Capture the cell that displays the provided text and extract its [x, y] central coordinate. 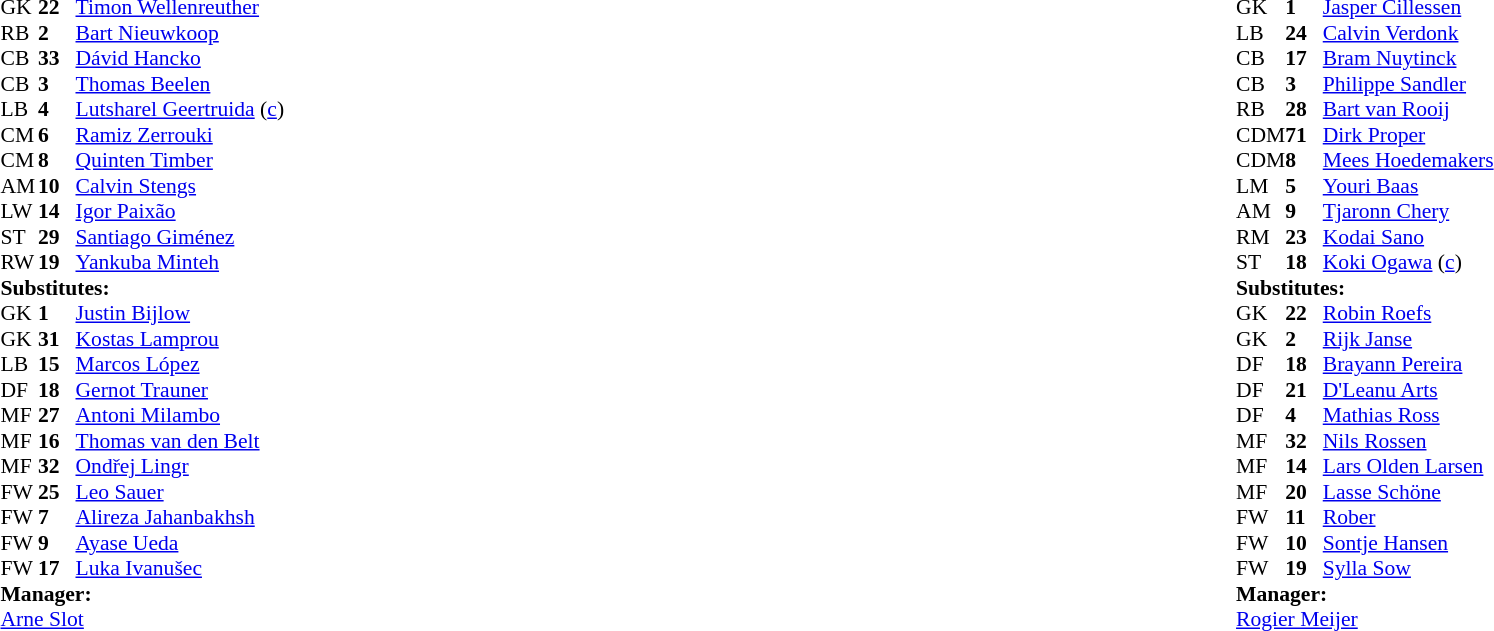
Calvin Stengs [180, 186]
Brayann Pereira [1408, 365]
Nils Rossen [1408, 441]
Justin Bijlow [180, 313]
Thomas van den Belt [180, 441]
27 [57, 415]
RM [1260, 237]
Youri Baas [1408, 186]
31 [57, 339]
Dirk Proper [1408, 135]
15 [57, 365]
Sylla Sow [1408, 569]
Gernot Trauner [180, 390]
Igor Paixão [180, 211]
Ramiz Zerrouki [180, 135]
Lars Olden Larsen [1408, 467]
Calvin Verdonk [1408, 33]
21 [1304, 390]
16 [57, 441]
33 [57, 59]
Tjaronn Chery [1408, 211]
LM [1260, 186]
Thomas Beelen [180, 84]
Robin Roefs [1408, 313]
20 [1304, 492]
Santiago Giménez [180, 237]
Bram Nuytinck [1408, 59]
D'Leanu Arts [1408, 390]
Bart van Rooij [1408, 109]
6 [57, 135]
11 [1304, 517]
Ondřej Lingr [180, 467]
Rijk Janse [1408, 339]
71 [1304, 135]
22 [1304, 313]
Quinten Timber [180, 161]
Alireza Jahanbakhsh [180, 517]
23 [1304, 237]
28 [1304, 109]
Antoni Milambo [180, 415]
Kostas Lamprou [180, 339]
LW [19, 211]
25 [57, 492]
Leo Sauer [180, 492]
Yankuba Minteh [180, 263]
Mathias Ross [1408, 415]
24 [1304, 33]
Philippe Sandler [1408, 84]
Rober [1408, 517]
29 [57, 237]
RW [19, 263]
Sontje Hansen [1408, 543]
Mees Hoedemakers [1408, 161]
7 [57, 517]
Koki Ogawa (c) [1408, 263]
5 [1304, 186]
Lasse Schöne [1408, 492]
Luka Ivanušec [180, 569]
Ayase Ueda [180, 543]
1 [57, 313]
Kodai Sano [1408, 237]
Dávid Hancko [180, 59]
Marcos López [180, 365]
Bart Nieuwkoop [180, 33]
Lutsharel Geertruida (c) [180, 109]
